Identify which cell holds the provided text, then report its [x, y] central coordinate. 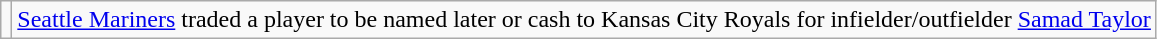
Seattle Mariners traded a player to be named later or cash to Kansas City Royals for infielder/outfielder Samad Taylor [584, 20]
